Provide the (X, Y) coordinate of the cell's center where the given text is located.  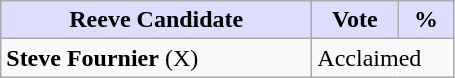
Acclaimed (383, 58)
Reeve Candidate (156, 20)
% (426, 20)
Steve Fournier (X) (156, 58)
Vote (355, 20)
